From the cell containing the given text, extract its center point as (x, y) coordinate. 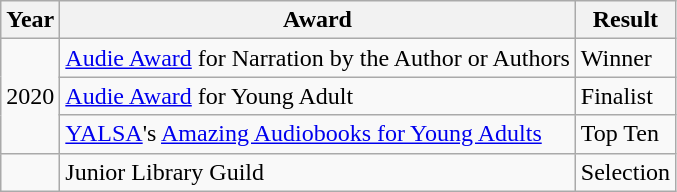
Finalist (625, 96)
Audie Award for Young Adult (318, 96)
Winner (625, 58)
Audie Award for Narration by the Author or Authors (318, 58)
Selection (625, 172)
Result (625, 20)
Junior Library Guild (318, 172)
Top Ten (625, 134)
YALSA's Amazing Audiobooks for Young Adults (318, 134)
2020 (30, 96)
Year (30, 20)
Award (318, 20)
